Detect which cell encompasses the target text, then output its (x, y) center coordinate. 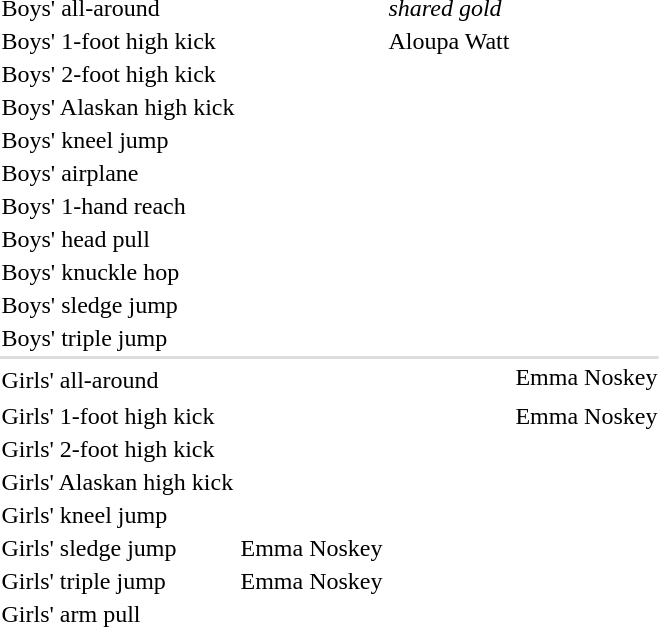
Boys' Alaskan high kick (118, 107)
Boys' knuckle hop (118, 272)
Girls' 2-foot high kick (118, 449)
Girls' triple jump (118, 581)
Boys' 2-foot high kick (118, 74)
Aloupa Watt (449, 41)
Girls' 1-foot high kick (118, 416)
Girls' sledge jump (118, 548)
Girls' all-around (118, 380)
Boys' airplane (118, 173)
Boys' kneel jump (118, 140)
Girls' kneel jump (118, 515)
Girls' Alaskan high kick (118, 482)
Boys' 1-hand reach (118, 206)
Boys' triple jump (118, 338)
Boys' head pull (118, 239)
Boys' sledge jump (118, 305)
Boys' 1-foot high kick (118, 41)
